Locate the cell with the specified text and output its (x, y) center coordinate. 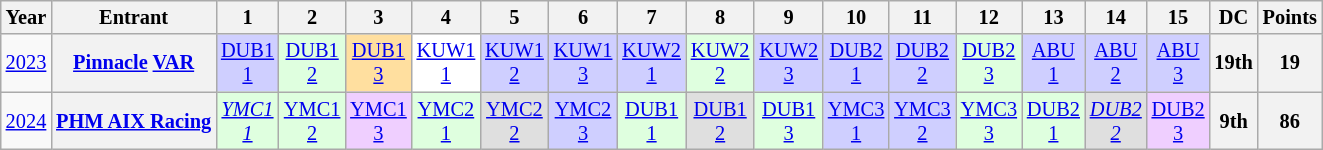
Pinnacle VAR (134, 63)
KUW12 (514, 63)
YMC23 (584, 121)
Points (1290, 17)
3 (378, 17)
DC (1234, 17)
KUW21 (652, 63)
15 (1178, 17)
13 (1054, 17)
YMC21 (446, 121)
YMC13 (378, 121)
9th (1234, 121)
86 (1290, 121)
KUW11 (446, 63)
5 (514, 17)
YMC32 (922, 121)
4 (446, 17)
YMC12 (312, 121)
PHM AIX Racing (134, 121)
19 (1290, 63)
ABU2 (1116, 63)
1 (248, 17)
YMC11 (248, 121)
11 (922, 17)
KUW23 (788, 63)
14 (1116, 17)
YMC22 (514, 121)
8 (720, 17)
19th (1234, 63)
Entrant (134, 17)
2024 (26, 121)
YMC33 (989, 121)
YMC31 (856, 121)
KUW22 (720, 63)
2023 (26, 63)
ABU3 (1178, 63)
6 (584, 17)
ABU1 (1054, 63)
10 (856, 17)
9 (788, 17)
Year (26, 17)
7 (652, 17)
12 (989, 17)
2 (312, 17)
KUW13 (584, 63)
